From the cell containing the given text, extract its center point as (X, Y) coordinate. 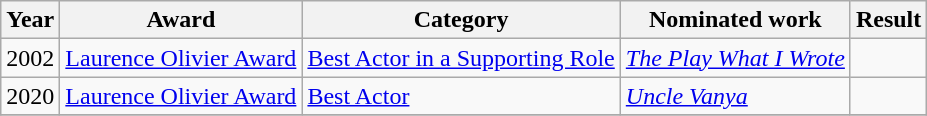
Best Actor (461, 96)
2002 (30, 58)
Best Actor in a Supporting Role (461, 58)
The Play What I Wrote (735, 58)
Category (461, 20)
Uncle Vanya (735, 96)
Year (30, 20)
Nominated work (735, 20)
2020 (30, 96)
Result (888, 20)
Award (181, 20)
